Provide the (X, Y) coordinate of the cell's center where the given text is located.  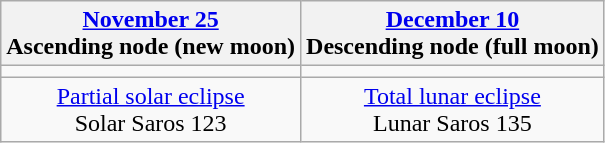
December 10Descending node (full moon) (453, 34)
Total lunar eclipseLunar Saros 135 (453, 110)
November 25Ascending node (new moon) (151, 34)
Partial solar eclipseSolar Saros 123 (151, 110)
